For the text-containing cell, return its midpoint in (x, y) coordinate format. 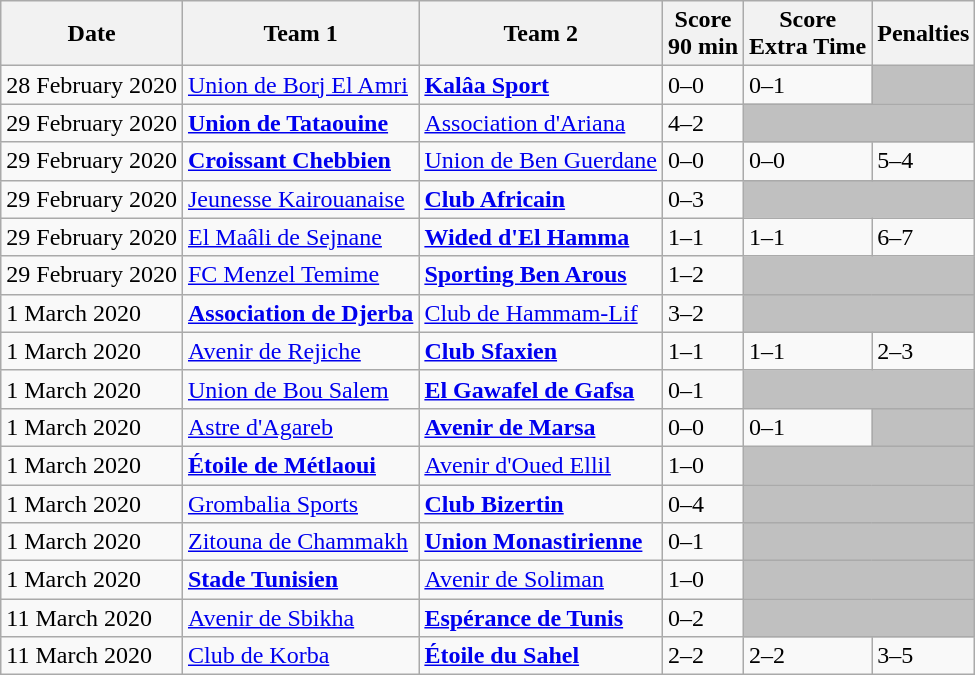
Penalties (924, 34)
4–2 (704, 123)
0–3 (704, 199)
Espérance de Tunis (541, 618)
Avenir de Soliman (541, 580)
Club Africain (541, 199)
Avenir de Sbikha (300, 618)
Club Sfaxien (541, 351)
Club Bizertin (541, 503)
Union de Borj El Amri (300, 85)
Team 1 (300, 34)
2–3 (924, 351)
28 February 2020 (92, 85)
Grombalia Sports (300, 503)
0–4 (704, 503)
El Maâli de Sejnane (300, 237)
Étoile du Sahel (541, 656)
FC Menzel Temime (300, 275)
Astre d'Agareb (300, 427)
El Gawafel de Gafsa (541, 389)
3–5 (924, 656)
Avenir de Marsa (541, 427)
Club de Hammam-Lif (541, 313)
Union de Tataouine (300, 123)
1–2 (704, 275)
Score90 min (704, 34)
Kalâa Sport (541, 85)
Date (92, 34)
Stade Tunisien (300, 580)
Zitouna de Chammakh (300, 542)
Jeunesse Kairouanaise (300, 199)
6–7 (924, 237)
Club de Korba (300, 656)
ScoreExtra Time (808, 34)
Association de Djerba (300, 313)
Croissant Chebbien (300, 161)
Union de Bou Salem (300, 389)
Sporting Ben Arous (541, 275)
Wided d'El Hamma (541, 237)
Avenir d'Oued Ellil (541, 465)
Association d'Ariana (541, 123)
Team 2 (541, 34)
5–4 (924, 161)
Union Monastirienne (541, 542)
Union de Ben Guerdane (541, 161)
3–2 (704, 313)
0–2 (704, 618)
Étoile de Métlaoui (300, 465)
Avenir de Rejiche (300, 351)
